Return the (X, Y) coordinate for the center point of the cell that contains the specified text.  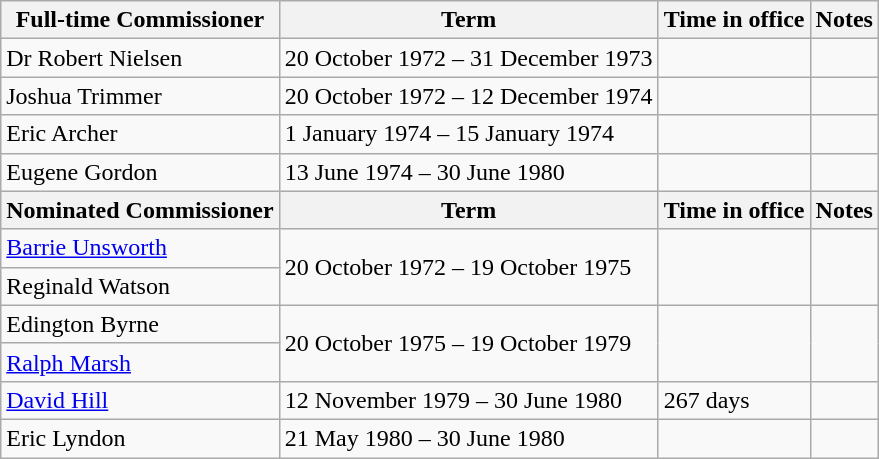
20 October 1972 – 12 December 1974 (468, 96)
Barrie Unsworth (140, 248)
Nominated Commissioner (140, 210)
Edington Byrne (140, 324)
20 October 1972 – 31 December 1973 (468, 58)
12 November 1979 – 30 June 1980 (468, 400)
267 days (734, 400)
21 May 1980 – 30 June 1980 (468, 438)
David Hill (140, 400)
Dr Robert Nielsen (140, 58)
Ralph Marsh (140, 362)
13 June 1974 – 30 June 1980 (468, 172)
20 October 1972 – 19 October 1975 (468, 267)
20 October 1975 – 19 October 1979 (468, 343)
Joshua Trimmer (140, 96)
Full-time Commissioner (140, 20)
Eric Archer (140, 134)
Reginald Watson (140, 286)
Eric Lyndon (140, 438)
Eugene Gordon (140, 172)
1 January 1974 – 15 January 1974 (468, 134)
